Extract the (x, y) coordinate from the center of the cell holding the provided text.  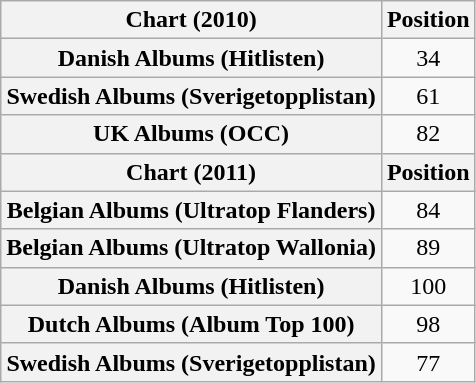
98 (428, 324)
100 (428, 286)
Dutch Albums (Album Top 100) (192, 324)
Chart (2010) (192, 20)
Belgian Albums (Ultratop Wallonia) (192, 248)
Belgian Albums (Ultratop Flanders) (192, 210)
UK Albums (OCC) (192, 134)
34 (428, 58)
84 (428, 210)
61 (428, 96)
89 (428, 248)
77 (428, 362)
82 (428, 134)
Chart (2011) (192, 172)
